Return (x, y) of the center of cell containing provided text 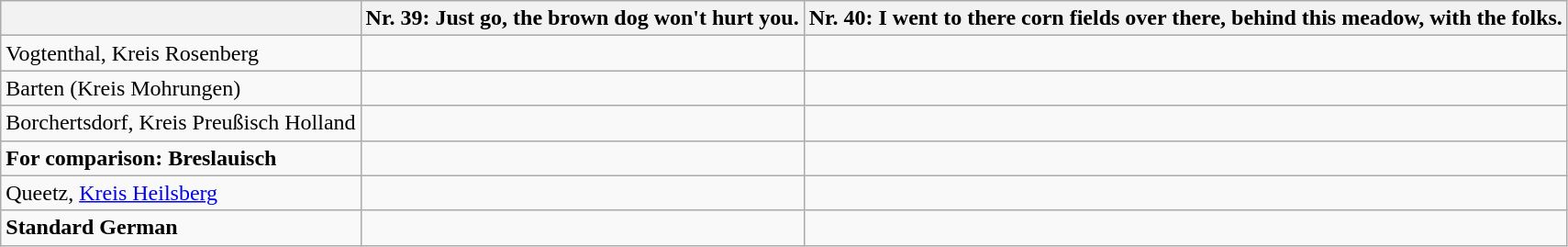
Queetz, Kreis Heilsberg (181, 193)
Borchertsdorf, Kreis Preußisch Holland (181, 123)
Vogtenthal, Kreis Rosenberg (181, 53)
Nr. 40: I went to there corn fields over there, behind this meadow, with the folks. (1185, 18)
Barten (Kreis Mohrungen) (181, 88)
Standard German (181, 228)
For comparison: Breslauisch (181, 158)
Nr. 39: Just go, the brown dog won't hurt you. (582, 18)
